From the cell containing the given text, extract its center point as [X, Y] coordinate. 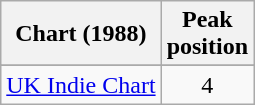
4 [207, 85]
Peakposition [207, 34]
Chart (1988) [81, 34]
UK Indie Chart [81, 85]
